Capture the cell that displays the provided text and extract its [X, Y] central coordinate. 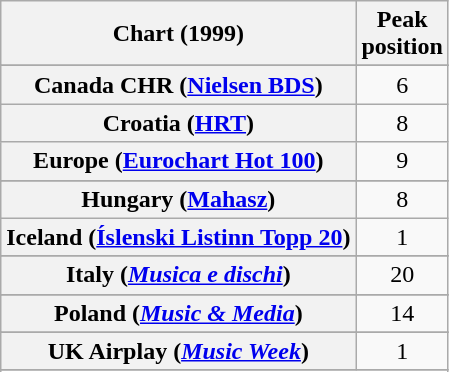
20 [402, 275]
Europe (Eurochart Hot 100) [178, 161]
Chart (1999) [178, 34]
Canada CHR (Nielsen BDS) [178, 85]
14 [402, 313]
Peakposition [402, 34]
UK Airplay (Music Week) [178, 351]
Poland (Music & Media) [178, 313]
Iceland (Íslenski Listinn Topp 20) [178, 237]
Croatia (HRT) [178, 123]
6 [402, 85]
Italy (Musica e dischi) [178, 275]
Hungary (Mahasz) [178, 199]
9 [402, 161]
